Return [X, Y] of the center of cell containing provided text 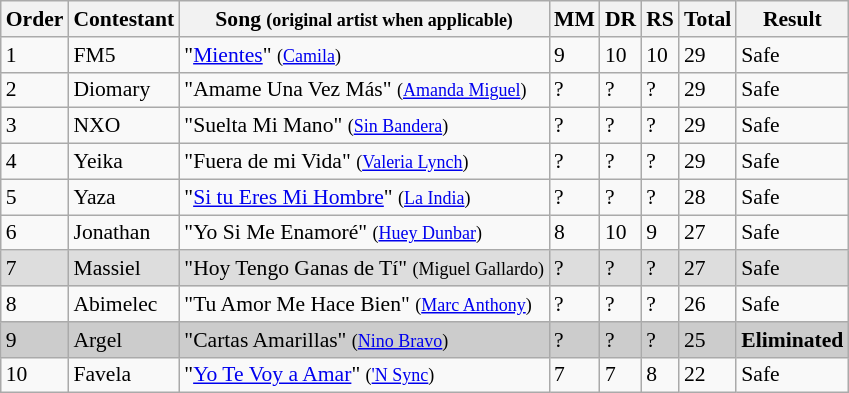
"Amame Una Vez Más" (Amanda Miguel) [364, 90]
3 [35, 126]
25 [708, 340]
"Cartas Amarillas" (Nino Bravo) [364, 340]
Song (original artist when applicable) [364, 19]
Contestant [124, 19]
5 [35, 197]
"Suelta Mi Mano" (Sin Bandera) [364, 126]
NXO [124, 126]
"Si tu Eres Mi Hombre" (La India) [364, 197]
RS [660, 19]
"Hoy Tengo Ganas de Tí" (Miguel Gallardo) [364, 269]
"Tu Amor Me Hace Bien" (Marc Anthony) [364, 304]
2 [35, 90]
26 [708, 304]
"Mientes" (Camila) [364, 55]
Eliminated [792, 340]
Argel [124, 340]
Abimelec [124, 304]
1 [35, 55]
"Yo Te Voy a Amar" ('N Sync) [364, 375]
22 [708, 375]
FM5 [124, 55]
Result [792, 19]
Yaza [124, 197]
Total [708, 19]
Order [35, 19]
Jonathan [124, 233]
MM [574, 19]
4 [35, 162]
Massiel [124, 269]
Yeika [124, 162]
DR [620, 19]
"Yo Si Me Enamoré" (Huey Dunbar) [364, 233]
28 [708, 197]
6 [35, 233]
"Fuera de mi Vida" (Valeria Lynch) [364, 162]
Favela [124, 375]
Diomary [124, 90]
